Locate the cell with the specified text and output its [X, Y] center coordinate. 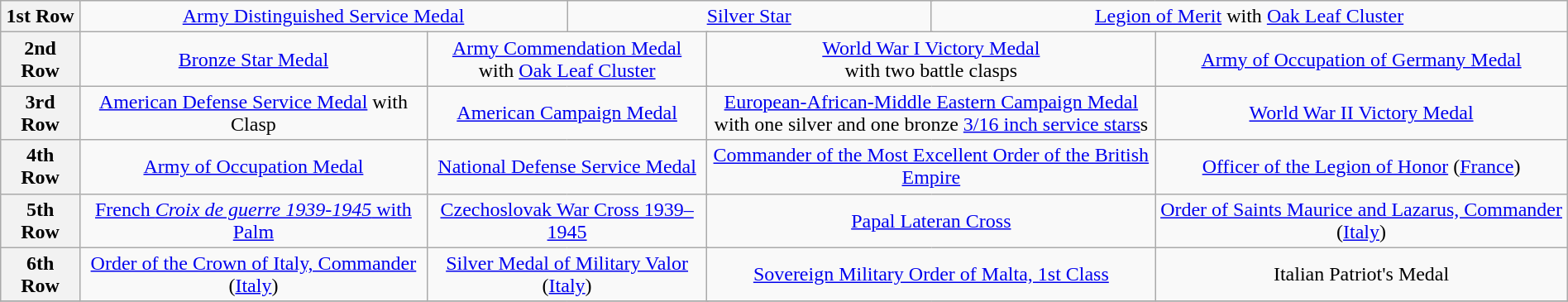
National Defense Service Medal [566, 167]
2nd Row [41, 60]
World War II Victory Medal [1361, 113]
Italian Patriot's Medal [1361, 275]
6th Row [41, 275]
Order of the Crown of Italy, Commander (Italy) [253, 275]
4th Row [41, 167]
Army Distinguished Service Medal [323, 17]
Papal Lateran Cross [931, 220]
Officer of the Legion of Honor (France) [1361, 167]
Army of Occupation of Germany Medal [1361, 60]
5th Row [41, 220]
1st Row [41, 17]
Silver Medal of Military Valor (Italy) [566, 275]
Czechoslovak War Cross 1939–1945 [566, 220]
American Defense Service Medal with Clasp [253, 113]
French Croix de guerre 1939-1945 with Palm [253, 220]
Bronze Star Medal [253, 60]
Silver Star [749, 17]
Order of Saints Maurice and Lazarus, Commander (Italy) [1361, 220]
Commander of the Most Excellent Order of the British Empire [931, 167]
European-African-Middle Eastern Campaign Medal with one silver and one bronze 3/16 inch service starss [931, 113]
Army of Occupation Medal [253, 167]
3rd Row [41, 113]
American Campaign Medal [566, 113]
Sovereign Military Order of Malta, 1st Class [931, 275]
World War I Victory Medal with two battle clasps [931, 60]
Army Commendation Medal with Oak Leaf Cluster [566, 60]
Legion of Merit with Oak Leaf Cluster [1249, 17]
